For the text-containing cell, return its midpoint in (x, y) coordinate format. 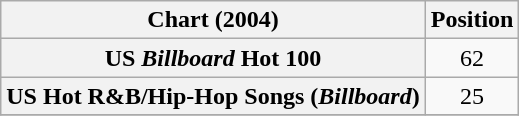
25 (472, 96)
62 (472, 58)
US Billboard Hot 100 (213, 58)
US Hot R&B/Hip-Hop Songs (Billboard) (213, 96)
Position (472, 20)
Chart (2004) (213, 20)
